Locate the cell with the specified text and output its [x, y] center coordinate. 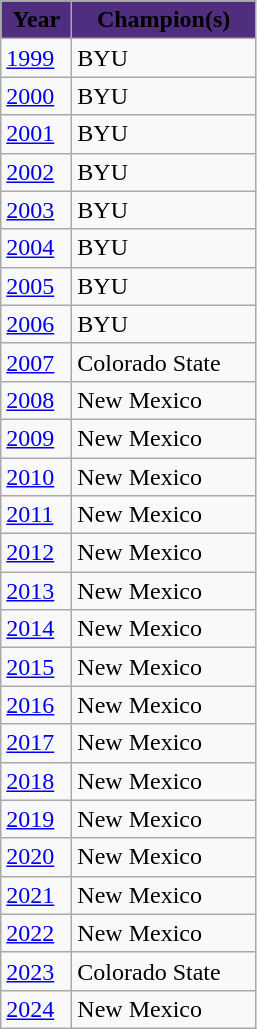
2003 [36, 210]
2018 [36, 781]
2015 [36, 667]
2019 [36, 819]
2010 [36, 477]
2005 [36, 286]
2011 [36, 515]
2017 [36, 743]
2021 [36, 895]
2009 [36, 438]
2001 [36, 134]
2006 [36, 324]
2023 [36, 971]
2007 [36, 362]
2008 [36, 400]
2022 [36, 933]
2020 [36, 857]
Champion(s) [164, 20]
2016 [36, 705]
2013 [36, 591]
2014 [36, 629]
2002 [36, 172]
2000 [36, 96]
2012 [36, 553]
2024 [36, 1009]
2004 [36, 248]
Year [36, 20]
1999 [36, 58]
